From the cell containing the given text, extract its center point as [X, Y] coordinate. 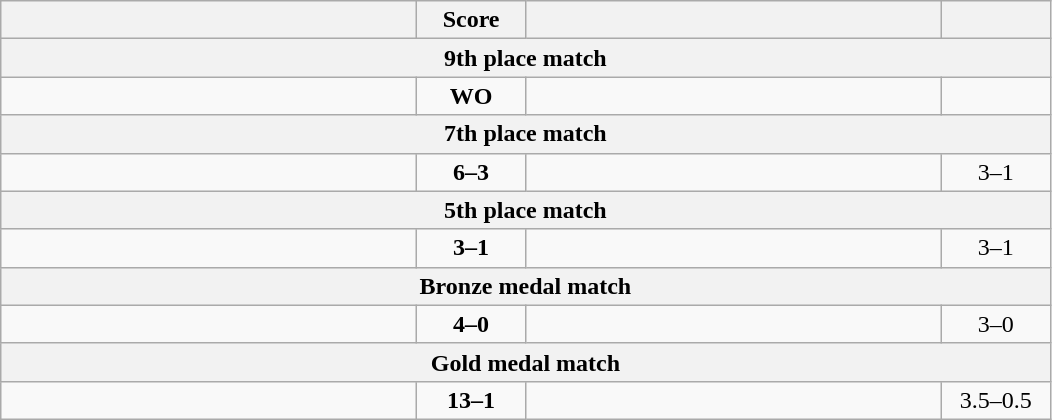
3–0 [996, 324]
WO [472, 96]
Bronze medal match [526, 286]
7th place match [526, 134]
Score [472, 20]
4–0 [472, 324]
Gold medal match [526, 362]
3.5–0.5 [996, 400]
9th place match [526, 58]
6–3 [472, 172]
5th place match [526, 210]
13–1 [472, 400]
